Return the [x, y] coordinate for the center point of the cell that contains the specified text.  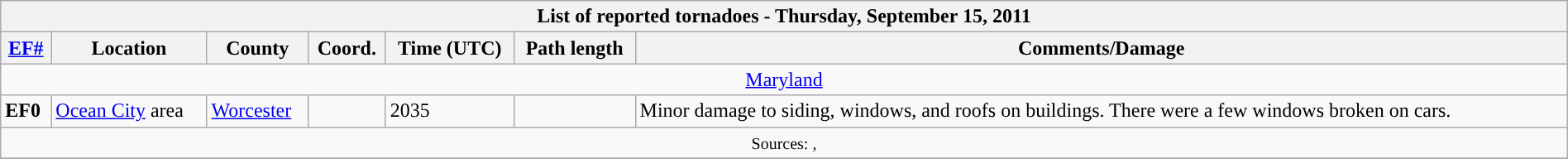
Coord. [347, 48]
Minor damage to siding, windows, and roofs on buildings. There were a few windows broken on cars. [1102, 111]
EF# [26, 48]
Location [129, 48]
Comments/Damage [1102, 48]
Sources: , [784, 142]
Ocean City area [129, 111]
Maryland [784, 79]
Time (UTC) [450, 48]
Worcester [257, 111]
List of reported tornadoes - Thursday, September 15, 2011 [784, 17]
County [257, 48]
Path length [574, 48]
EF0 [26, 111]
2035 [450, 111]
